Capture the cell that displays the provided text and extract its (x, y) central coordinate. 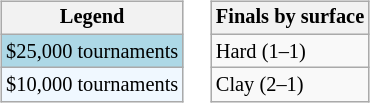
Legend (92, 18)
$25,000 tournaments (92, 51)
Clay (2–1) (290, 85)
Finals by surface (290, 18)
$10,000 tournaments (92, 85)
Hard (1–1) (290, 51)
